Search for the cell housing the specified text and yield its (X, Y) center coordinate. 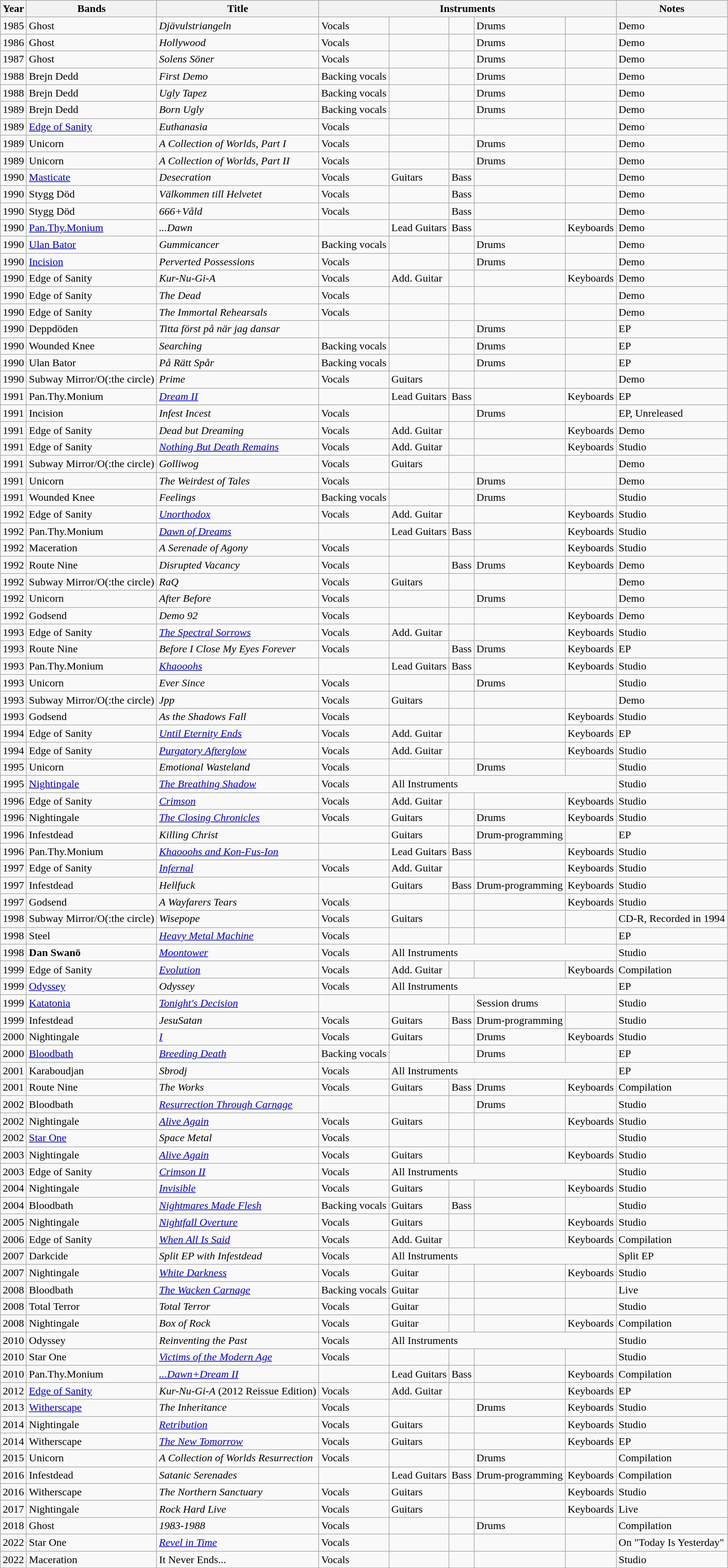
Title (237, 9)
Until Eternity Ends (237, 733)
Emotional Wasteland (237, 767)
Nothing But Death Remains (237, 447)
Space Metal (237, 1138)
Nightfall Overture (237, 1222)
I (237, 1037)
Dead but Dreaming (237, 430)
The Breathing Shadow (237, 784)
Demo 92 (237, 616)
1983-1988 (237, 1525)
EP, Unreleased (672, 413)
2015 (13, 1458)
RaQ (237, 582)
Titta först på när jag dansar (237, 329)
Bands (92, 9)
The Wacken Carnage (237, 1290)
A Collection of Worlds, Part I (237, 143)
Split EP (672, 1256)
Tonight's Decision (237, 1003)
Searching (237, 346)
Evolution (237, 969)
Golliwog (237, 464)
På Rätt Spår (237, 363)
A Collection of Worlds Resurrection (237, 1458)
As the Shadows Fall (237, 716)
The New Tomorrow (237, 1441)
Solens Söner (237, 59)
1986 (13, 43)
On "Today Is Yesterday" (672, 1542)
Crimson II (237, 1172)
Darkcide (92, 1256)
It Never Ends... (237, 1559)
Euthanasia (237, 127)
Instruments (467, 9)
Infest Incest (237, 413)
The Works (237, 1088)
Born Ugly (237, 110)
1985 (13, 26)
A Collection of Worlds, Part II (237, 160)
Ever Since (237, 683)
Hollywood (237, 43)
Moontower (237, 952)
Killing Christ (237, 835)
Wisepope (237, 919)
Gummicancer (237, 245)
Unorthodox (237, 515)
CD-R, Recorded in 1994 (672, 919)
...Dawn+Dream II (237, 1374)
Year (13, 9)
Reinventing the Past (237, 1340)
Infernal (237, 868)
1987 (13, 59)
Notes (672, 9)
Disrupted Vacancy (237, 565)
Karaboudjan (92, 1071)
Heavy Metal Machine (237, 936)
Perverted Possessions (237, 262)
Khaooohs and Kon-Fus-Ion (237, 852)
2005 (13, 1222)
Dawn of Dreams (237, 531)
Before I Close My Eyes Forever (237, 649)
2018 (13, 1525)
Kur-Nu-Gi-A (2012 Reissue Edition) (237, 1391)
Desecration (237, 177)
Ugly Tapez (237, 93)
Breeding Death (237, 1054)
Deppdöden (92, 329)
The Inheritance (237, 1408)
The Dead (237, 295)
Satanic Serenades (237, 1475)
Session drums (520, 1003)
The Spectral Sorrows (237, 632)
Revel in Time (237, 1542)
Kur-Nu-Gi-A (237, 279)
2017 (13, 1509)
When All Is Said (237, 1239)
Hellfuck (237, 885)
2013 (13, 1408)
Katatonia (92, 1003)
JesuSatan (237, 1020)
Khaooohs (237, 666)
Dream II (237, 396)
Steel (92, 936)
First Demo (237, 76)
Rock Hard Live (237, 1509)
Split EP with Infestdead (237, 1256)
Invisible (237, 1189)
Dan Swanö (92, 952)
Nightmares Made Flesh (237, 1205)
Retribution (237, 1425)
The Closing Chronicles (237, 818)
The Northern Sanctuary (237, 1492)
...Dawn (237, 228)
Sbrodj (237, 1071)
Djävulstriangeln (237, 26)
Jpp (237, 700)
2006 (13, 1239)
Resurrection Through Carnage (237, 1104)
White Darkness (237, 1273)
Purgatory Afterglow (237, 751)
Feelings (237, 498)
Victims of the Modern Age (237, 1357)
666+Våld (237, 211)
2012 (13, 1391)
Välkommen till Helvetet (237, 194)
The Immortal Rehearsals (237, 312)
Crimson (237, 801)
A Serenade of Agony (237, 548)
After Before (237, 599)
A Wayfarers Tears (237, 902)
The Weirdest of Tales (237, 480)
Masticate (92, 177)
Prime (237, 379)
Box of Rock (237, 1324)
